Identify which cell holds the provided text, then report its (x, y) central coordinate. 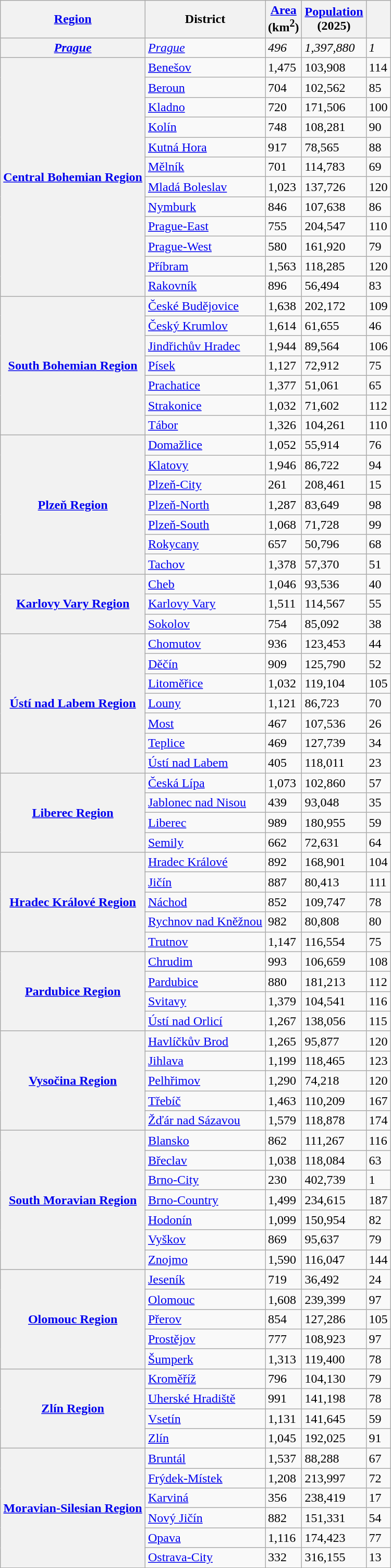
Břeclav (205, 1160)
1,147 (284, 942)
167 (378, 1101)
82 (378, 1220)
111 (378, 882)
125,790 (334, 663)
110,209 (334, 1101)
50,796 (334, 544)
54 (378, 1518)
1,537 (284, 1458)
Havlíčkův Brod (205, 1041)
Klatovy (205, 465)
108,923 (334, 1339)
83 (378, 286)
1,608 (284, 1299)
108,281 (334, 127)
748 (284, 127)
Rakovník (205, 286)
123 (378, 1061)
Nový Jičín (205, 1518)
469 (284, 743)
Ústí nad Labem (205, 763)
Karlovy Vary (205, 604)
Plzeň Region (73, 505)
917 (284, 147)
34 (378, 743)
72 (378, 1478)
Bruntál (205, 1458)
72,912 (334, 365)
80,413 (334, 882)
69 (378, 167)
65 (378, 385)
Litoměřice (205, 683)
982 (284, 922)
Zlín (205, 1439)
98 (378, 505)
Vyškov (205, 1240)
104,541 (334, 1001)
Kutná Hora (205, 147)
Moravian-Silesian Region (73, 1508)
56,494 (334, 286)
Plzeň-City (205, 485)
Chrudim (205, 961)
55 (378, 604)
204,547 (334, 227)
107,638 (334, 207)
213,997 (334, 1478)
Brno-City (205, 1180)
239,399 (334, 1299)
Třebíč (205, 1101)
85 (378, 87)
114,783 (334, 167)
Strakonice (205, 405)
Česká Lípa (205, 783)
127,286 (334, 1319)
Mělník (205, 167)
Kolín (205, 127)
882 (284, 1518)
1,511 (284, 604)
909 (284, 663)
1,265 (284, 1041)
Pardubice Region (73, 991)
1,199 (284, 1061)
238,419 (334, 1498)
1,614 (284, 326)
1,099 (284, 1220)
230 (284, 1180)
Rokycany (205, 544)
Prague-West (205, 246)
Olomouc Region (73, 1319)
892 (284, 862)
Beroun (205, 87)
993 (284, 961)
1,127 (284, 365)
118,465 (334, 1061)
Brno-Country (205, 1200)
46 (378, 326)
181,213 (334, 981)
South Bohemian Region (73, 365)
755 (284, 227)
Tábor (205, 425)
Hodonín (205, 1220)
South Moravian Region (73, 1200)
846 (284, 207)
Olomouc (205, 1299)
111,267 (334, 1141)
1,378 (284, 564)
Zlín Region (73, 1408)
Chomutov (205, 644)
Louny (205, 703)
1,475 (284, 67)
Znojmo (205, 1260)
1,313 (284, 1359)
896 (284, 286)
Frýdek-Místek (205, 1478)
1,023 (284, 187)
1,052 (284, 445)
719 (284, 1279)
119,104 (334, 683)
1,290 (284, 1081)
108 (378, 961)
180,955 (334, 823)
Tachov (205, 564)
1,116 (284, 1538)
Náchod (205, 902)
467 (284, 723)
99 (378, 525)
1,045 (284, 1439)
104 (378, 862)
Blansko (205, 1141)
88 (378, 147)
187 (378, 1200)
Ústí nad Labem Region (73, 703)
Prague-East (205, 227)
85,092 (334, 624)
1,590 (284, 1260)
Hradec Králové (205, 862)
Jablonec nad Nisou (205, 803)
1,638 (284, 306)
138,056 (334, 1021)
15 (378, 485)
44 (378, 644)
102,860 (334, 783)
356 (284, 1498)
332 (284, 1558)
118,878 (334, 1121)
Cheb (205, 584)
68 (378, 544)
Prostějov (205, 1339)
171,506 (334, 107)
Uherské Hradiště (205, 1399)
102,562 (334, 87)
Population(2025) (334, 19)
České Budějovice (205, 306)
854 (284, 1319)
Jičín (205, 882)
94 (378, 465)
Most (205, 723)
64 (378, 842)
109,747 (334, 902)
168,901 (334, 862)
701 (284, 167)
Rychnov nad Kněžnou (205, 922)
Děčín (205, 663)
86,723 (334, 703)
119,400 (334, 1359)
439 (284, 803)
1,121 (284, 703)
1,377 (284, 385)
161,920 (334, 246)
580 (284, 246)
116,047 (334, 1260)
Hradec Králové Region (73, 902)
71,728 (334, 525)
316,155 (334, 1558)
103,908 (334, 67)
704 (284, 87)
Písek (205, 365)
114 (378, 67)
89,564 (334, 346)
127,739 (334, 743)
17 (378, 1498)
936 (284, 644)
862 (284, 1141)
880 (284, 981)
51 (378, 564)
93,048 (334, 803)
Region (73, 19)
114,567 (334, 604)
40 (378, 584)
13 (378, 1558)
83,649 (334, 505)
1,208 (284, 1478)
77 (378, 1538)
Žďár nad Sázavou (205, 1121)
109 (378, 306)
95,637 (334, 1240)
Domažlice (205, 445)
1,287 (284, 505)
Mladá Boleslav (205, 187)
887 (284, 882)
1,579 (284, 1121)
Semily (205, 842)
Karviná (205, 1498)
Teplice (205, 743)
118,285 (334, 266)
496 (284, 47)
192,025 (334, 1439)
989 (284, 823)
1,326 (284, 425)
1,397,880 (334, 47)
Karlovy Vary Region (73, 604)
Kroměříž (205, 1379)
106 (378, 346)
70 (378, 703)
Příbram (205, 266)
38 (378, 624)
26 (378, 723)
80,808 (334, 922)
Pelhřimov (205, 1081)
67 (378, 1458)
991 (284, 1399)
Plzeň-North (205, 505)
1,463 (284, 1101)
141,645 (334, 1419)
Kladno (205, 107)
118,084 (334, 1160)
151,331 (334, 1518)
24 (378, 1279)
202,172 (334, 306)
Area(km2) (284, 19)
Jihlava (205, 1061)
777 (284, 1339)
86 (378, 207)
Svitavy (205, 1001)
208,461 (334, 485)
261 (284, 485)
106,659 (334, 961)
90 (378, 127)
Prachatice (205, 385)
Opava (205, 1538)
720 (284, 107)
1,038 (284, 1160)
104,130 (334, 1379)
78,565 (334, 147)
Přerov (205, 1319)
1,499 (284, 1200)
71,602 (334, 405)
95,877 (334, 1041)
Trutnov (205, 942)
662 (284, 842)
76 (378, 445)
52 (378, 663)
88,288 (334, 1458)
174,423 (334, 1538)
123,453 (334, 644)
100 (378, 107)
1,267 (284, 1021)
107,536 (334, 723)
141,198 (334, 1399)
80 (378, 922)
174 (378, 1121)
1,379 (284, 1001)
Jeseník (205, 1279)
137,726 (334, 187)
118,011 (334, 763)
74,218 (334, 1081)
852 (284, 902)
869 (284, 1240)
93,536 (334, 584)
657 (284, 544)
57 (378, 783)
1,944 (284, 346)
86,722 (334, 465)
234,615 (334, 1200)
91 (378, 1439)
1,131 (284, 1419)
754 (284, 624)
1,563 (284, 266)
Vsetín (205, 1419)
Český Krumlov (205, 326)
61,655 (334, 326)
23 (378, 763)
Liberec (205, 823)
Liberec Region (73, 813)
104,261 (334, 425)
51,061 (334, 385)
District (205, 19)
Ostrava-City (205, 1558)
796 (284, 1379)
1,946 (284, 465)
1,046 (284, 584)
57,370 (334, 564)
55,914 (334, 445)
Vysočina Region (73, 1080)
Pardubice (205, 981)
Benešov (205, 67)
115 (378, 1021)
72,631 (334, 842)
Jindřichův Hradec (205, 346)
Sokolov (205, 624)
Ústí nad Orlicí (205, 1021)
Šumperk (205, 1359)
144 (378, 1260)
116,554 (334, 942)
Central Bohemian Region (73, 176)
36,492 (334, 1279)
Nymburk (205, 207)
405 (284, 763)
Plzeň-South (205, 525)
63 (378, 1160)
1,073 (284, 783)
150,954 (334, 1220)
1,068 (284, 525)
402,739 (334, 1180)
35 (378, 803)
